From the cell containing the given text, extract its center point as (x, y) coordinate. 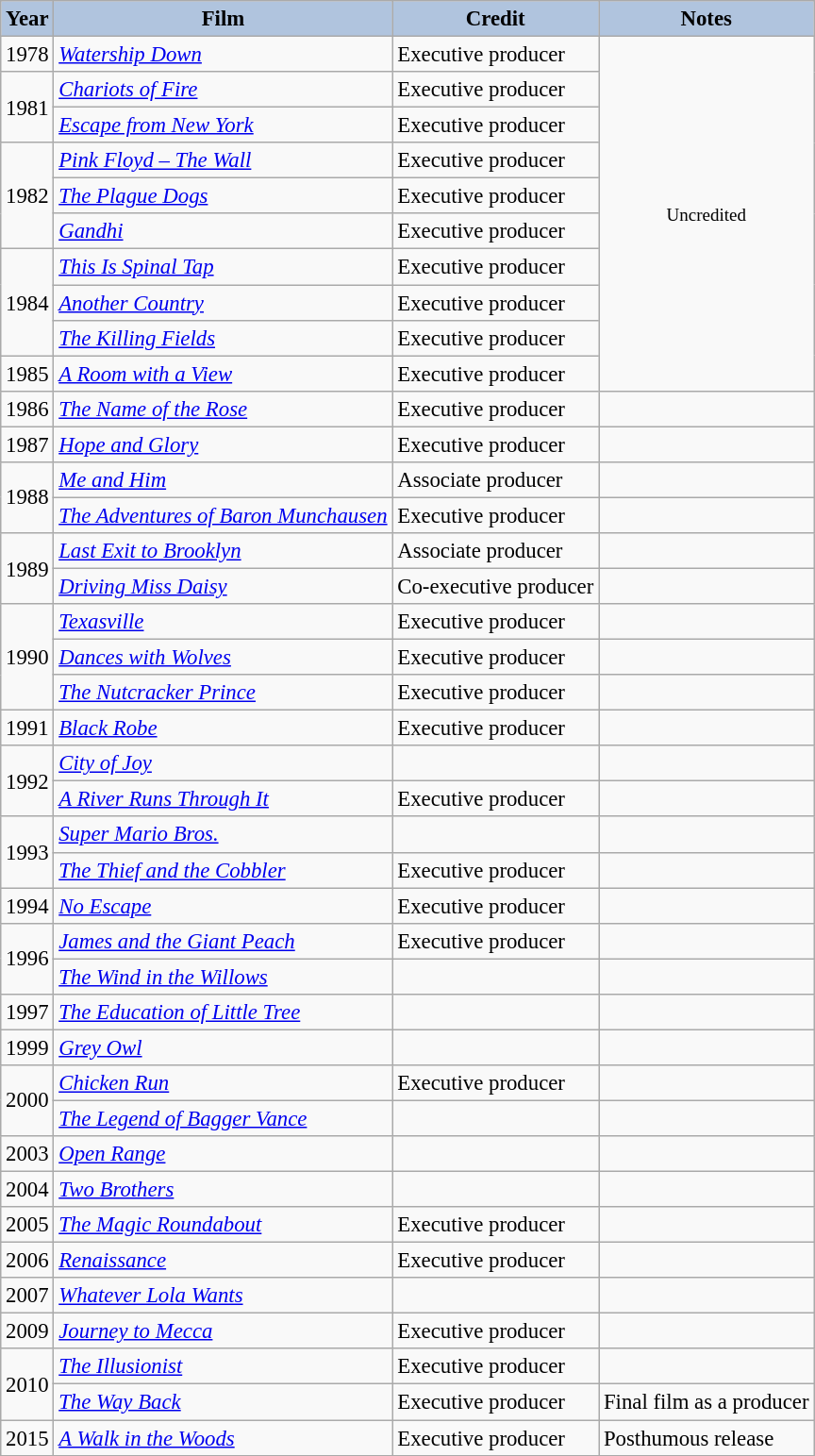
2006 (27, 1261)
Journey to Mecca (223, 1331)
Black Robe (223, 728)
1993 (27, 853)
Chariots of Fire (223, 90)
2009 (27, 1331)
1988 (27, 498)
Renaissance (223, 1261)
City of Joy (223, 763)
1999 (27, 1047)
The Illusionist (223, 1367)
2003 (27, 1154)
Gandhi (223, 231)
Pink Floyd – The Wall (223, 160)
2000 (27, 1100)
Super Mario Bros. (223, 835)
Driving Miss Daisy (223, 586)
Grey Owl (223, 1047)
Hope and Glory (223, 444)
The Thief and the Cobbler (223, 870)
2007 (27, 1296)
1984 (27, 302)
1996 (27, 959)
Me and Him (223, 480)
Film (223, 19)
2015 (27, 1438)
This Is Spinal Tap (223, 267)
Co-executive producer (496, 586)
The Nutcracker Prince (223, 693)
No Escape (223, 906)
Uncredited (707, 214)
The Adventures of Baron Munchausen (223, 515)
Final film as a producer (707, 1402)
1987 (27, 444)
The Legend of Bagger Vance (223, 1118)
James and the Giant Peach (223, 941)
1992 (27, 781)
Year (27, 19)
Dances with Wolves (223, 658)
A River Runs Through It (223, 799)
Two Brothers (223, 1190)
Notes (707, 19)
1986 (27, 409)
1997 (27, 1013)
1985 (27, 374)
A Room with a View (223, 374)
Watership Down (223, 55)
2004 (27, 1190)
Another Country (223, 303)
1994 (27, 906)
Posthumous release (707, 1438)
1982 (27, 196)
1990 (27, 657)
A Walk in the Woods (223, 1438)
The Killing Fields (223, 338)
1978 (27, 55)
The Plague Dogs (223, 196)
1991 (27, 728)
The Education of Little Tree (223, 1013)
Whatever Lola Wants (223, 1296)
Last Exit to Brooklyn (223, 551)
The Wind in the Willows (223, 977)
Open Range (223, 1154)
2010 (27, 1385)
1989 (27, 568)
Chicken Run (223, 1083)
Credit (496, 19)
Texasville (223, 622)
The Name of the Rose (223, 409)
2005 (27, 1225)
Escape from New York (223, 126)
The Magic Roundabout (223, 1225)
1981 (27, 108)
The Way Back (223, 1402)
